Identify which cell holds the provided text, then report its (X, Y) central coordinate. 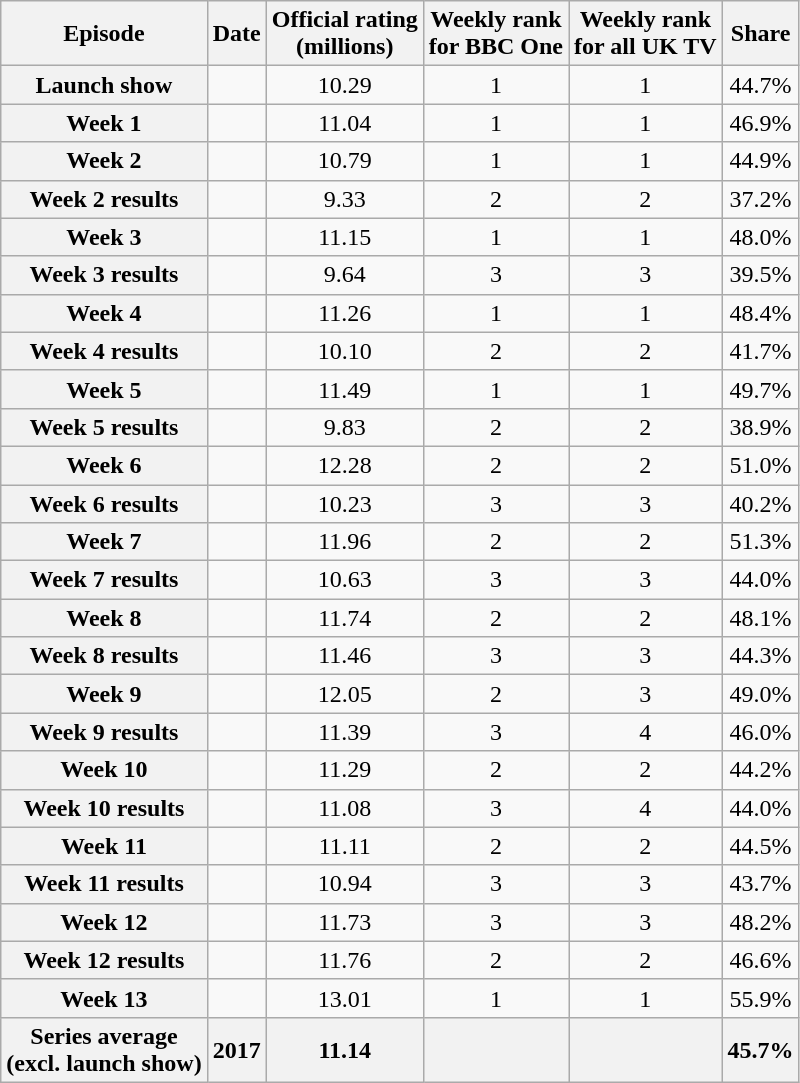
Week 3 results (104, 275)
Week 10 (104, 770)
Week 6 (104, 465)
41.7% (760, 351)
11.96 (344, 542)
9.83 (344, 427)
11.46 (344, 656)
11.26 (344, 313)
10.79 (344, 161)
43.7% (760, 884)
Week 1 (104, 123)
Official rating(millions) (344, 34)
44.7% (760, 85)
46.9% (760, 123)
48.2% (760, 922)
Week 10 results (104, 808)
Week 13 (104, 998)
Launch show (104, 85)
44.5% (760, 846)
51.3% (760, 542)
48.0% (760, 237)
Week 5 (104, 389)
Week 6 results (104, 503)
10.23 (344, 503)
11.08 (344, 808)
Week 3 (104, 237)
Week 4 (104, 313)
11.49 (344, 389)
44.9% (760, 161)
44.3% (760, 656)
13.01 (344, 998)
49.0% (760, 694)
Week 7 (104, 542)
11.11 (344, 846)
Week 8 results (104, 656)
48.4% (760, 313)
38.9% (760, 427)
12.05 (344, 694)
Week 12 (104, 922)
Week 7 results (104, 580)
Weekly rankfor BBC One (496, 34)
37.2% (760, 199)
10.29 (344, 85)
51.0% (760, 465)
Series average(excl. launch show) (104, 1050)
45.7% (760, 1050)
9.64 (344, 275)
11.39 (344, 732)
10.94 (344, 884)
Week 2 results (104, 199)
40.2% (760, 503)
Week 11 results (104, 884)
11.14 (344, 1050)
10.63 (344, 580)
9.33 (344, 199)
48.1% (760, 618)
10.10 (344, 351)
Week 9 (104, 694)
11.76 (344, 960)
Week 9 results (104, 732)
Date (236, 34)
11.74 (344, 618)
Week 4 results (104, 351)
11.04 (344, 123)
39.5% (760, 275)
55.9% (760, 998)
12.28 (344, 465)
46.0% (760, 732)
11.29 (344, 770)
2017 (236, 1050)
Week 8 (104, 618)
Weekly rankfor all UK TV (646, 34)
Episode (104, 34)
Share (760, 34)
Week 5 results (104, 427)
49.7% (760, 389)
11.73 (344, 922)
11.15 (344, 237)
Week 12 results (104, 960)
44.2% (760, 770)
Week 2 (104, 161)
Week 11 (104, 846)
46.6% (760, 960)
